Return (x, y) of the center of cell containing provided text 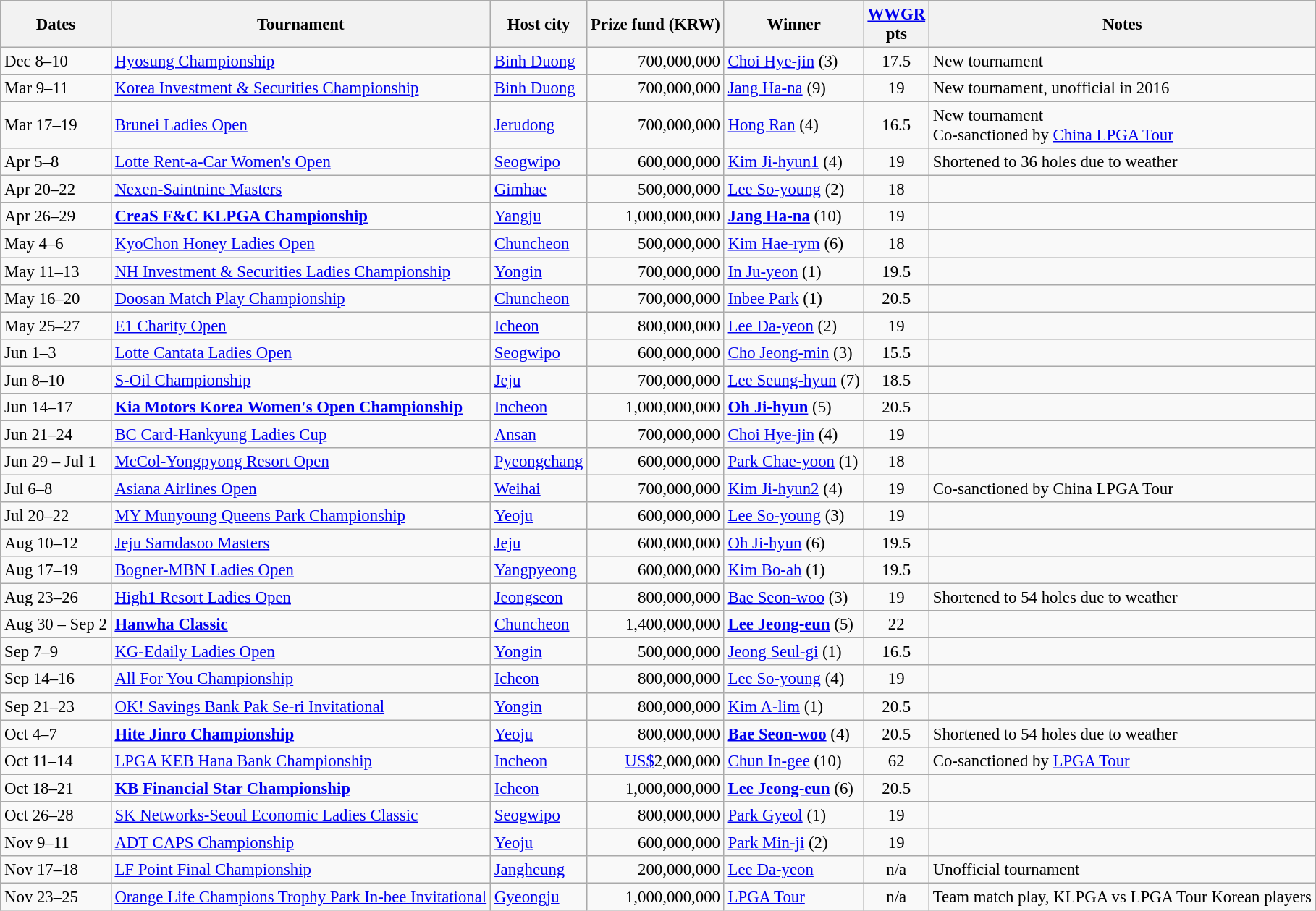
Aug 10–12 (56, 543)
Hanwha Classic (300, 624)
Aug 30 – Sep 2 (56, 624)
Oh Ji-hyun (6) (793, 543)
Jun 14–17 (56, 407)
Oct 4–7 (56, 734)
Hyosung Championship (300, 62)
Lotte Rent-a-Car Women's Open (300, 162)
Jun 8–10 (56, 380)
New tournamentCo-sanctioned by China LPGA Tour (1122, 126)
Yangpyeong (539, 570)
Pyeongchang (539, 462)
Choi Hye-jin (4) (793, 434)
Gyeongju (539, 897)
Jang Ha-na (10) (793, 216)
OK! Savings Bank Pak Se-ri Invitational (300, 706)
S-Oil Championship (300, 380)
CreaS F&C KLPGA Championship (300, 216)
Lee So-young (3) (793, 516)
Jeju Samdasoo Masters (300, 543)
New tournament (1122, 62)
Kim Ji-hyun1 (4) (793, 162)
Sep 7–9 (56, 652)
Lee So-young (4) (793, 679)
LPGA Tour (793, 897)
US$2,000,000 (656, 760)
SK Networks-Seoul Economic Ladies Classic (300, 815)
May 11–13 (56, 271)
Apr 26–29 (56, 216)
22 (896, 624)
Lee Seung-hyun (7) (793, 380)
Notes (1122, 25)
Winner (793, 25)
Chun In-gee (10) (793, 760)
Korea Investment & Securities Championship (300, 88)
High1 Resort Ladies Open (300, 598)
Kim Bo-ah (1) (793, 570)
Nov 9–11 (56, 842)
LF Point Final Championship (300, 870)
Lee Da-yeon (793, 870)
Weihai (539, 488)
Jeongseon (539, 598)
Hite Jinro Championship (300, 734)
Sep 14–16 (56, 679)
Park Gyeol (1) (793, 815)
WWGRpts (896, 25)
Kim Ji-hyun2 (4) (793, 488)
Kim Hae-rym (6) (793, 244)
Jerudong (539, 126)
Inbee Park (1) (793, 298)
200,000,000 (656, 870)
Oct 18–21 (56, 788)
BC Card-Hankyung Ladies Cup (300, 434)
New tournament, unofficial in 2016 (1122, 88)
Orange Life Champions Trophy Park In-bee Invitational (300, 897)
Ansan (539, 434)
Lee Da-yeon (2) (793, 326)
Team match play, KLPGA vs LPGA Tour Korean players (1122, 897)
Yangju (539, 216)
Mar 9–11 (56, 88)
Co-sanctioned by China LPGA Tour (1122, 488)
Hong Ran (4) (793, 126)
KyoChon Honey Ladies Open (300, 244)
Mar 17–19 (56, 126)
Sep 21–23 (56, 706)
Doosan Match Play Championship (300, 298)
Nov 23–25 (56, 897)
KB Financial Star Championship (300, 788)
Bogner-MBN Ladies Open (300, 570)
Bae Seon-woo (3) (793, 598)
Jeong Seul-gi (1) (793, 652)
Kim A-lim (1) (793, 706)
Choi Hye-jin (3) (793, 62)
Tournament (300, 25)
Lee Jeong-eun (5) (793, 624)
Jun 29 – Jul 1 (56, 462)
McCol-Yongpyong Resort Open (300, 462)
Apr 20–22 (56, 190)
Jangheung (539, 870)
Oct 11–14 (56, 760)
May 25–27 (56, 326)
Aug 23–26 (56, 598)
Jang Ha-na (9) (793, 88)
Nov 17–18 (56, 870)
Bae Seon-woo (4) (793, 734)
Jun 1–3 (56, 352)
Kia Motors Korea Women's Open Championship (300, 407)
Nexen-Saintnine Masters (300, 190)
LPGA KEB Hana Bank Championship (300, 760)
15.5 (896, 352)
18.5 (896, 380)
Dec 8–10 (56, 62)
Park Min-ji (2) (793, 842)
Shortened to 36 holes due to weather (1122, 162)
62 (896, 760)
Asiana Airlines Open (300, 488)
All For You Championship (300, 679)
Gimhae (539, 190)
1,400,000,000 (656, 624)
E1 Charity Open (300, 326)
Brunei Ladies Open (300, 126)
NH Investment & Securities Ladies Championship (300, 271)
Jul 20–22 (56, 516)
Oh Ji-hyun (5) (793, 407)
Prize fund (KRW) (656, 25)
Jun 21–24 (56, 434)
Cho Jeong-min (3) (793, 352)
17.5 (896, 62)
Lee So-young (2) (793, 190)
Jul 6–8 (56, 488)
Oct 26–28 (56, 815)
Park Chae-yoon (1) (793, 462)
Host city (539, 25)
Lotte Cantata Ladies Open (300, 352)
Unofficial tournament (1122, 870)
In Ju-yeon (1) (793, 271)
Aug 17–19 (56, 570)
Co-sanctioned by LPGA Tour (1122, 760)
Apr 5–8 (56, 162)
May 4–6 (56, 244)
ADT CAPS Championship (300, 842)
KG-Edaily Ladies Open (300, 652)
Dates (56, 25)
MY Munyoung Queens Park Championship (300, 516)
Lee Jeong-eun (6) (793, 788)
May 16–20 (56, 298)
